Scan for the cell matching the given text and deliver its [X, Y] coordinate at center. 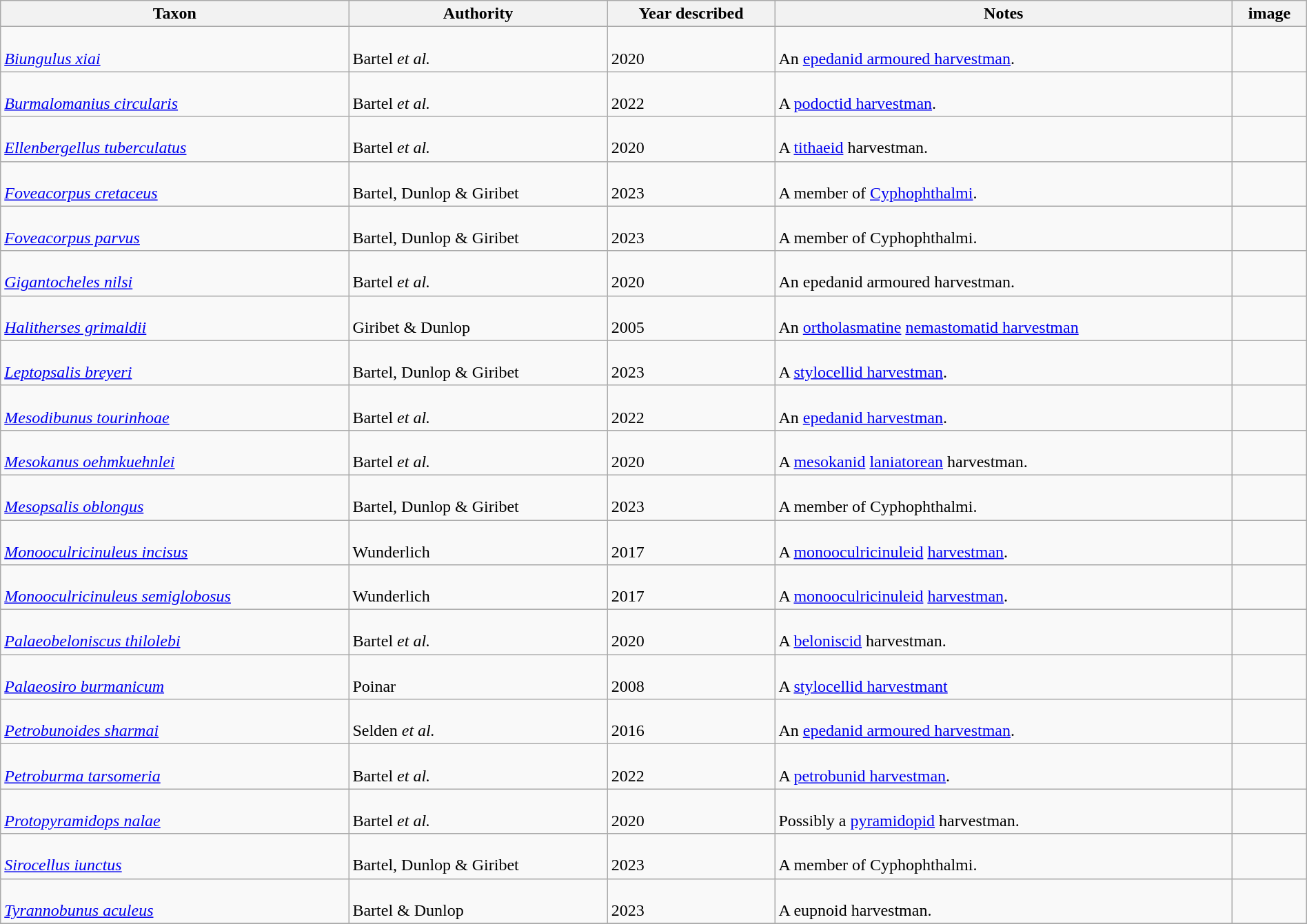
Petroburma tarsomeria [175, 766]
A podoctid harvestman. [1004, 94]
image [1270, 14]
Palaeobeloniscus thilolebi [175, 633]
A beloniscid harvestman. [1004, 633]
Taxon [175, 14]
Mesodibunus tourinhoae [175, 408]
Biungulus xiai [175, 50]
A stylocellid harvestmant [1004, 677]
A stylocellid harvestman. [1004, 362]
Giribet & Dunlop [478, 318]
Year described [691, 14]
An ortholasmatine nemastomatid harvestman [1004, 318]
Monooculricinuleus incisus [175, 542]
Leptopsalis breyeri [175, 362]
Palaeosiro burmanicum [175, 677]
Monooculricinuleus semiglobosus [175, 587]
A mesokanid laniatorean harvestman. [1004, 452]
Foveacorpus parvus [175, 229]
A tithaeid harvestman. [1004, 139]
Bartel & Dunlop [478, 901]
Halitherses grimaldii [175, 318]
2005 [691, 318]
Tyrannobunus aculeus [175, 901]
Mesopsalis oblongus [175, 497]
Protopyramidops nalae [175, 812]
Burmalomanius circularis [175, 94]
Notes [1004, 14]
Authority [478, 14]
Poinar [478, 677]
2016 [691, 722]
Foveacorpus cretaceus [175, 183]
Possibly a pyramidopid harvestman. [1004, 812]
Sirocellus iunctus [175, 856]
A petrobunid harvestman. [1004, 766]
A eupnoid harvestman. [1004, 901]
Mesokanus oehmkuehnlei [175, 452]
Selden et al. [478, 722]
Petrobunoides sharmai [175, 722]
An epedanid harvestman. [1004, 408]
Ellenbergellus tuberculatus [175, 139]
Gigantocheles nilsi [175, 273]
2008 [691, 677]
